Locate the cell with the specified text and output its (x, y) center coordinate. 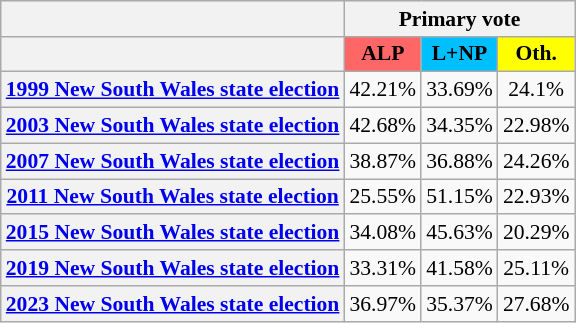
36.88% (460, 161)
ALP (382, 54)
51.15% (460, 196)
L+NP (460, 54)
33.69% (460, 90)
1999 New South Wales state election (173, 90)
45.63% (460, 232)
27.68% (536, 303)
24.26% (536, 161)
41.58% (460, 268)
2019 New South Wales state election (173, 268)
22.98% (536, 125)
25.11% (536, 268)
24.1% (536, 90)
22.93% (536, 196)
20.29% (536, 232)
25.55% (382, 196)
33.31% (382, 268)
38.87% (382, 161)
Oth. (536, 54)
2007 New South Wales state election (173, 161)
42.21% (382, 90)
35.37% (460, 303)
2003 New South Wales state election (173, 125)
2015 New South Wales state election (173, 232)
42.68% (382, 125)
Primary vote (459, 18)
34.08% (382, 232)
2011 New South Wales state election (173, 196)
34.35% (460, 125)
2023 New South Wales state election (173, 303)
36.97% (382, 303)
